Find where the given text appears and provide that cell's center as (x, y) coordinate. 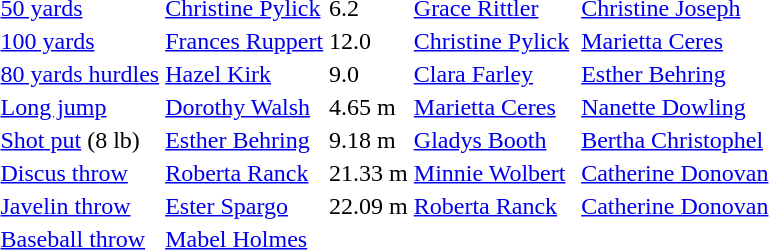
Hazel Kirk (244, 74)
22.09 m (369, 206)
Dorothy Walsh (244, 107)
Esther Behring (244, 140)
21.33 m (369, 173)
Marietta Ceres (491, 107)
Ester Spargo (244, 206)
Minnie Wolbert (491, 173)
9.0 (369, 74)
9.18 m (369, 140)
12.0 (369, 41)
4.65 m (369, 107)
Christine Pylick (491, 41)
Gladys Booth (491, 140)
Clara Farley (491, 74)
Frances Ruppert (244, 41)
